Output the [x, y] coordinate of the center of the cell containing the given text.  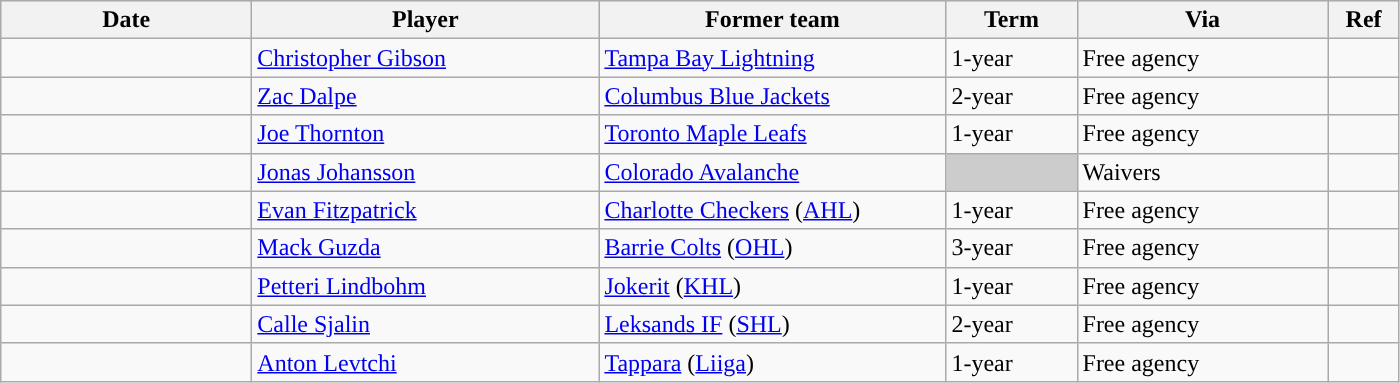
Jonas Johansson [426, 172]
Christopher Gibson [426, 58]
Colorado Avalanche [772, 172]
Zac Dalpe [426, 96]
Calle Sjalin [426, 324]
Barrie Colts (OHL) [772, 248]
Via [1202, 20]
Evan Fitzpatrick [426, 210]
3-year [1012, 248]
Tampa Bay Lightning [772, 58]
Toronto Maple Leafs [772, 134]
Columbus Blue Jackets [772, 96]
Anton Levtchi [426, 362]
Waivers [1202, 172]
Term [1012, 20]
Ref [1364, 20]
Former team [772, 20]
Player [426, 20]
Petteri Lindbohm [426, 286]
Joe Thornton [426, 134]
Tappara (Liiga) [772, 362]
Leksands IF (SHL) [772, 324]
Mack Guzda [426, 248]
Date [126, 20]
Charlotte Checkers (AHL) [772, 210]
Jokerit (KHL) [772, 286]
